Search for the cell housing the specified text and yield its [X, Y] center coordinate. 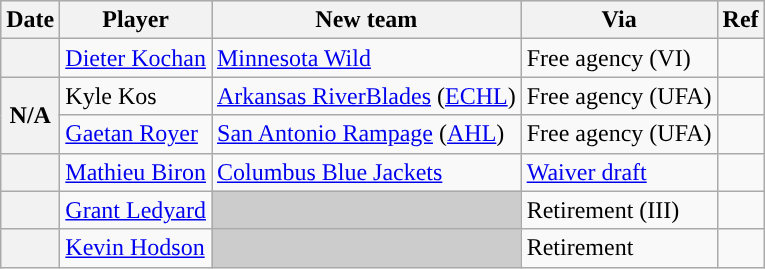
New team [367, 20]
Dieter Kochan [136, 58]
Kyle Kos [136, 96]
Retirement [619, 248]
Player [136, 20]
Kevin Hodson [136, 248]
Waiver draft [619, 172]
San Antonio Rampage (AHL) [367, 134]
Columbus Blue Jackets [367, 172]
Free agency (VI) [619, 58]
Date [30, 20]
N/A [30, 115]
Minnesota Wild [367, 58]
Mathieu Biron [136, 172]
Arkansas RiverBlades (ECHL) [367, 96]
Grant Ledyard [136, 210]
Retirement (III) [619, 210]
Ref [740, 20]
Via [619, 20]
Gaetan Royer [136, 134]
